Extract the [x, y] coordinate from the center of the cell holding the provided text.  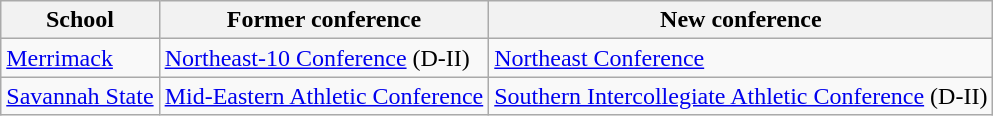
School [80, 20]
Merrimack [80, 58]
Savannah State [80, 96]
Former conference [324, 20]
Northeast Conference [741, 58]
Southern Intercollegiate Athletic Conference (D-II) [741, 96]
New conference [741, 20]
Mid-Eastern Athletic Conference [324, 96]
Northeast-10 Conference (D-II) [324, 58]
